Identify which cell holds the provided text, then report its (x, y) central coordinate. 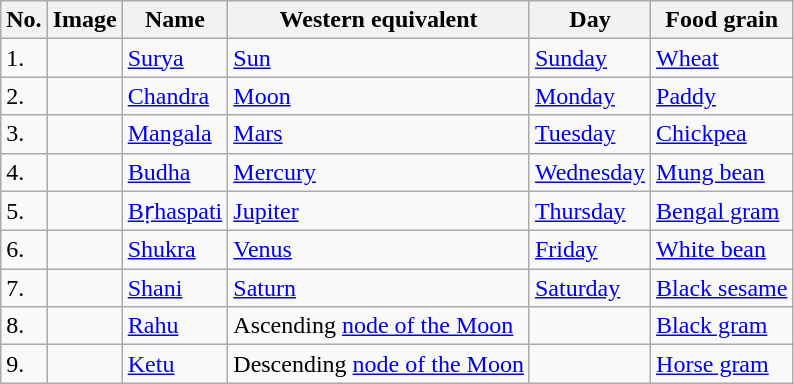
2. (24, 96)
Shani (175, 288)
Sunday (590, 58)
Surya (175, 58)
Bengal gram (722, 211)
Black gram (722, 326)
Wheat (722, 58)
Sun (379, 58)
Image (84, 20)
5. (24, 211)
Food grain (722, 20)
Black sesame (722, 288)
9. (24, 364)
Mercury (379, 172)
Tuesday (590, 134)
Shukra (175, 250)
Saturday (590, 288)
4. (24, 172)
Paddy (722, 96)
Venus (379, 250)
3. (24, 134)
Name (175, 20)
Ketu (175, 364)
Budha (175, 172)
Western equivalent (379, 20)
Ascending node of the Moon (379, 326)
Mung bean (722, 172)
White bean (722, 250)
Day (590, 20)
6. (24, 250)
Horse gram (722, 364)
Rahu (175, 326)
8. (24, 326)
Thursday (590, 211)
1. (24, 58)
Mars (379, 134)
Friday (590, 250)
Chandra (175, 96)
Wednesday (590, 172)
Jupiter (379, 211)
Saturn (379, 288)
Descending node of the Moon (379, 364)
Moon (379, 96)
No. (24, 20)
Chickpea (722, 134)
Mangala (175, 134)
7. (24, 288)
Bṛhaspati (175, 211)
Monday (590, 96)
